Detect which cell encompasses the target text, then output its [X, Y] center coordinate. 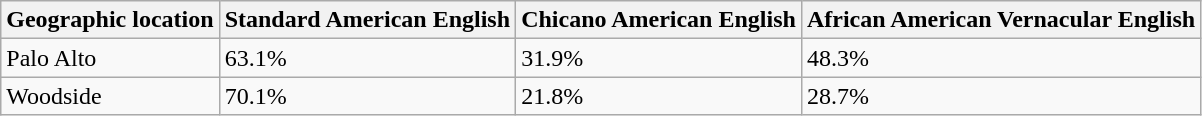
Woodside [110, 96]
70.1% [367, 96]
Chicano American English [659, 20]
Geographic location [110, 20]
63.1% [367, 58]
Palo Alto [110, 58]
21.8% [659, 96]
African American Vernacular English [1000, 20]
Standard American English [367, 20]
48.3% [1000, 58]
28.7% [1000, 96]
31.9% [659, 58]
